Output the (x, y) coordinate of the center of the cell containing the given text.  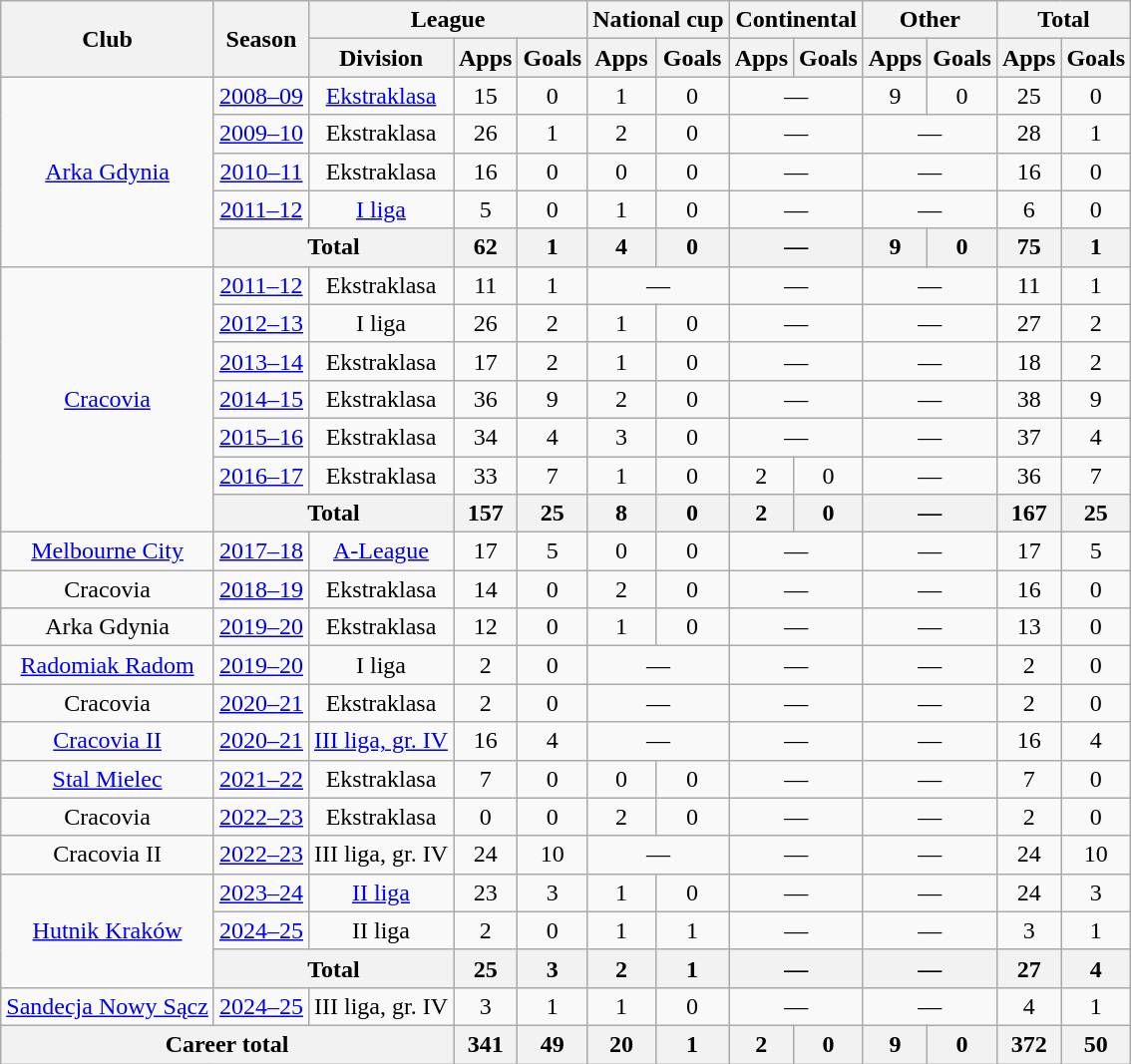
A-League (381, 551)
18 (1028, 361)
2013–14 (261, 361)
34 (485, 437)
20 (621, 1044)
23 (485, 892)
2010–11 (261, 172)
2014–15 (261, 399)
National cup (658, 20)
Radomiak Radom (108, 665)
2009–10 (261, 134)
Continental (796, 20)
50 (1096, 1044)
37 (1028, 437)
Melbourne City (108, 551)
49 (553, 1044)
Hutnik Kraków (108, 930)
8 (621, 514)
2017–18 (261, 551)
2021–22 (261, 779)
Club (108, 39)
League (447, 20)
2023–24 (261, 892)
75 (1028, 247)
12 (485, 627)
14 (485, 589)
Stal Mielec (108, 779)
157 (485, 514)
Sandecja Nowy Sącz (108, 1006)
6 (1028, 209)
Season (261, 39)
2015–16 (261, 437)
15 (485, 96)
33 (485, 476)
62 (485, 247)
2008–09 (261, 96)
Division (381, 58)
167 (1028, 514)
2018–19 (261, 589)
38 (1028, 399)
28 (1028, 134)
13 (1028, 627)
2012–13 (261, 323)
2016–17 (261, 476)
Career total (227, 1044)
341 (485, 1044)
372 (1028, 1044)
Other (930, 20)
